Pinpoint the cell where the given text exists, returning its (X, Y) midpoint coordinate. 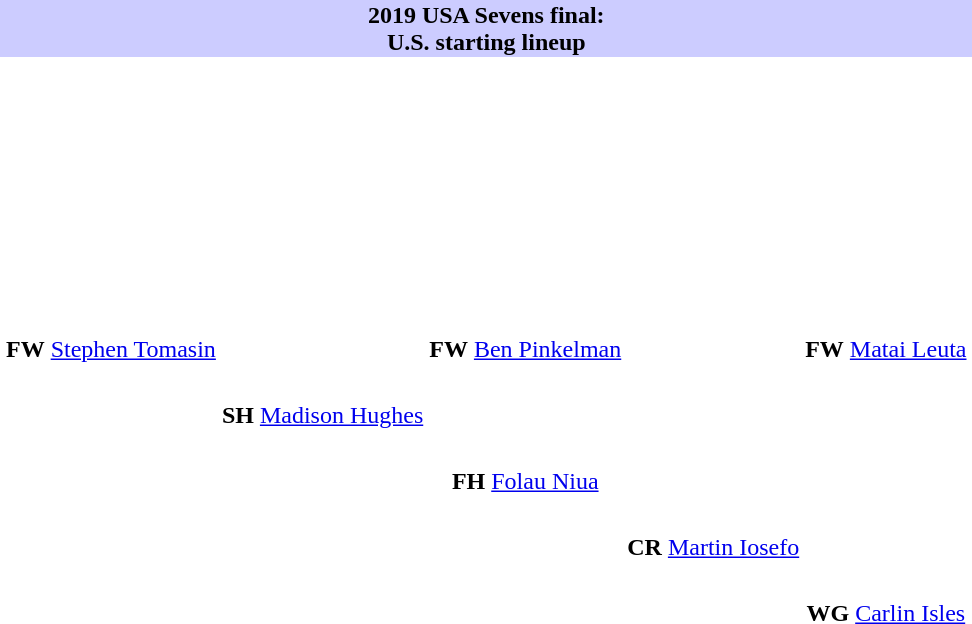
FH Folau Niua (526, 481)
FW Matai Leuta (886, 349)
2019 USA Sevens final: U.S. starting lineup (486, 28)
FW Ben Pinkelman (526, 349)
FW Stephen Tomasin (110, 349)
SH Madison Hughes (322, 415)
CR Martin Iosefo (714, 547)
